Capture the cell that displays the provided text and extract its (X, Y) central coordinate. 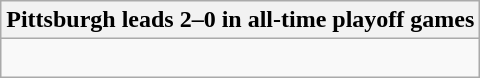
Pittsburgh leads 2–0 in all-time playoff games (240, 20)
